Identify which cell holds the provided text, then report its [X, Y] central coordinate. 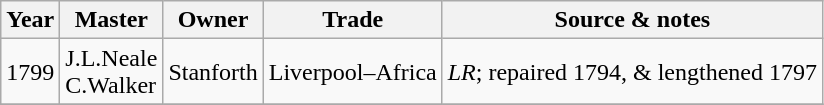
Master [112, 20]
Stanforth [213, 72]
J.L.NealeC.Walker [112, 72]
1799 [30, 72]
Year [30, 20]
Owner [213, 20]
Source & notes [632, 20]
Trade [352, 20]
LR; repaired 1794, & lengthened 1797 [632, 72]
Liverpool–Africa [352, 72]
